Return the (x, y) coordinate for the center point of the cell that contains the specified text.  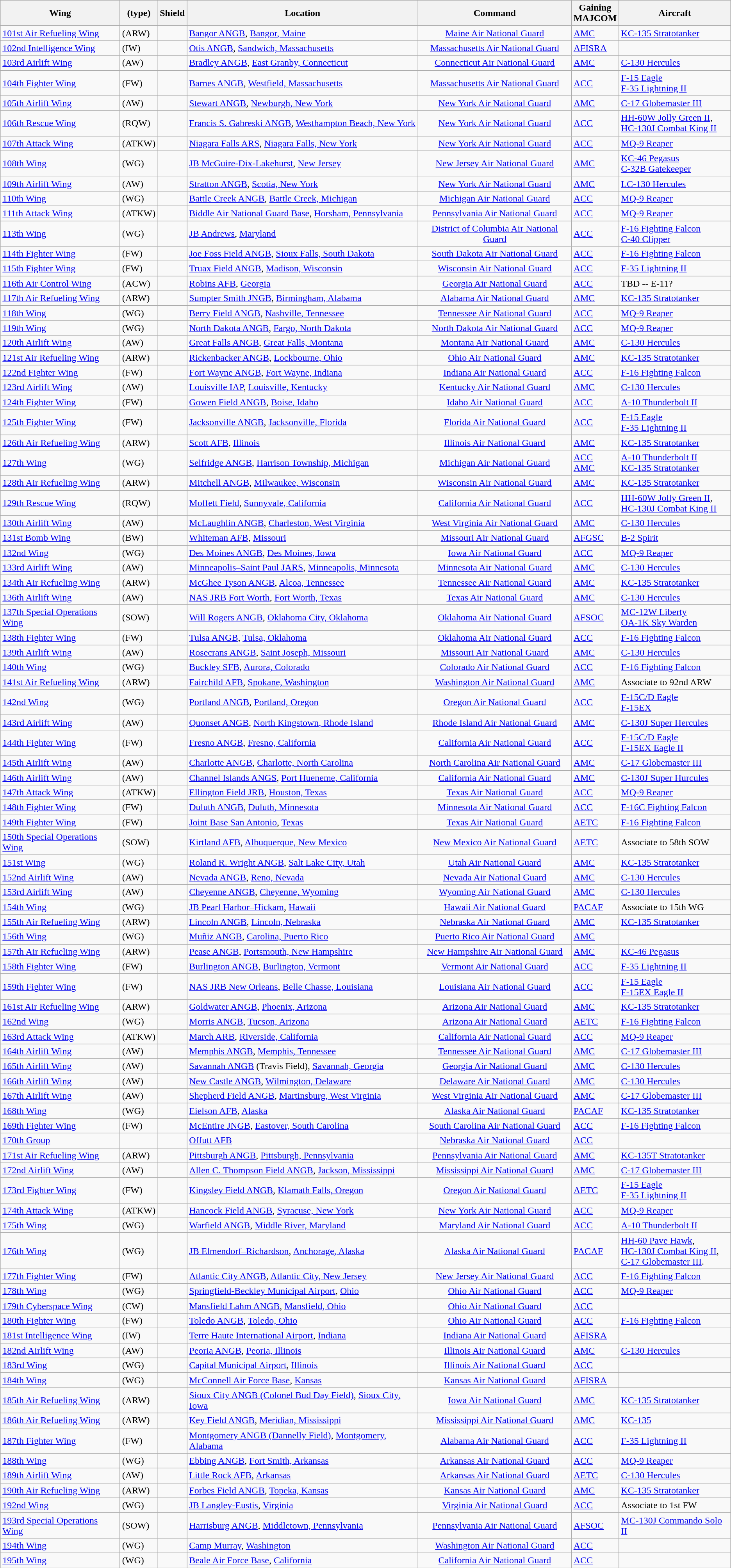
164th Airlift Wing (60, 1051)
Tulsa ANGB, Tulsa, Oklahoma (303, 638)
161st Air Refueling Wing (60, 1007)
189th Airlift Wing (60, 1475)
Peoria ANGB, Peoria, Illinois (303, 1351)
Berry Field ANGB, Nashville, Tennessee (303, 313)
Bradley ANGB, East Granby, Connecticut (303, 63)
C-130J Super Hurcules (675, 777)
140th Wing (60, 667)
F-16C Fighting Falcon (675, 807)
136th Airlift Wing (60, 597)
NAS JRB New Orleans, Belle Chasse, Louisiana (303, 986)
Stewart ANGB, Newburgh, New York (303, 103)
Maryland Air National Guard (495, 1225)
134th Air Refueling Wing (60, 583)
Command (495, 13)
115th Fighter Wing (60, 269)
Mansfield Lahm ANGB, Mansfield, Ohio (303, 1306)
Morris ANGB, Tucson, Arizona (303, 1021)
152nd Airlift Wing (60, 877)
Montgomery ANGB (Dannelly Field), Montgomery, Alabama (303, 1441)
McGhee Tyson ANGB, Alcoa, Tennessee (303, 583)
108th Wing (60, 163)
JB Elmendorf–Richardson, Anchorage, Alaska (303, 1251)
138th Fighter Wing (60, 638)
Vermont Air National Guard (495, 966)
176th Wing (60, 1251)
165th Airlift Wing (60, 1066)
194th Wing (60, 1545)
167th Airlift Wing (60, 1096)
Rosecrans ANGB, Saint Joseph, Missouri (303, 652)
139th Airlift Wing (60, 652)
AFGSC (595, 538)
Shield (173, 13)
Florida Air National Guard (495, 422)
118th Wing (60, 313)
MC-12W LibertyOA-1K Sky Warden (675, 618)
North Carolina Air National Guard (495, 763)
F-16 Fighting FalconC-40 Clipper (675, 233)
185th Air Refueling Wing (60, 1400)
Francis S. Gabreski ANGB, Westhampton Beach, New York (303, 123)
131st Bomb Wing (60, 538)
Robins AFB, Georgia (303, 283)
125th Fighter Wing (60, 422)
Pease ANGB, Portsmouth, New Hampshire (303, 951)
C-130J Super Hercules (675, 722)
Associate to 15th WG (675, 907)
Wyoming Air National Guard (495, 892)
178th Wing (60, 1291)
JB McGuire-Dix-Lakehurst, New Jersey (303, 163)
TBD -- E-11? (675, 283)
KC-46 PegasusC-32B Gatekeeper (675, 163)
Moffett Field, Sunnyvale, California (303, 503)
Associate to 92nd ARW (675, 682)
Quonset ANGB, North Kingstown, Rhode Island (303, 722)
Camp Murray, Washington (303, 1545)
Associate to 1st FW (675, 1505)
101st Air Refueling Wing (60, 33)
March ARB, Riverside, California (303, 1037)
Fort Wayne ANGB, Fort Wayne, Indiana (303, 372)
129th Rescue Wing (60, 503)
163rd Attack Wing (60, 1037)
148th Fighter Wing (60, 807)
173rd Fighter Wing (60, 1190)
KC-135T Stratotanker (675, 1155)
McLaughlin ANGB, Charleston, West Virginia (303, 523)
Biddle Air National Guard Base, Horsham, Pennsylvania (303, 213)
Fresno ANGB, Fresno, California (303, 743)
Offutt AFB (303, 1140)
Great Falls ANGB, Great Falls, Montana (303, 343)
Idaho Air National Guard (495, 402)
142nd Wing (60, 702)
B-2 Spirit (675, 538)
195th Wing (60, 1560)
Beale Air Force Base, California (303, 1560)
Springfield-Beckley Municipal Airport, Ohio (303, 1291)
155th Air Refueling Wing (60, 922)
Hawaii Air National Guard (495, 907)
180th Fighter Wing (60, 1321)
Warfield ANGB, Middle River, Maryland (303, 1225)
Montana Air National Guard (495, 343)
166th Airlift Wing (60, 1081)
Hancock Field ANGB, Syracuse, New York (303, 1210)
HH-60 Pave Hawk,HC-130J Combat King II,C-17 Globemaster III. (675, 1251)
Roland R. Wright ANGB, Salt Lake City, Utah (303, 862)
Associate to 58th SOW (675, 843)
Lincoln ANGB, Lincoln, Nebraska (303, 922)
A-10 Thunderbolt IIKC-135 Stratotanker (675, 462)
Wing (60, 13)
Colorado Air National Guard (495, 667)
New Castle ANGB, Wilmington, Delaware (303, 1081)
171st Air Refueling Wing (60, 1155)
New Hampshire Air National Guard (495, 951)
103rd Airlift Wing (60, 63)
Aircraft (675, 13)
104th Fighter Wing (60, 83)
110th Wing (60, 198)
Buckley SFB, Aurora, Colorado (303, 667)
120th Airlift Wing (60, 343)
F-15C/D EagleF-15EX (675, 702)
Connecticut Air National Guard (495, 63)
Terre Haute International Airport, Indiana (303, 1336)
Nevada Air National Guard (495, 877)
Allen C. Thompson Field ANGB, Jackson, Mississippi (303, 1170)
Puerto Rico Air National Guard (495, 937)
Memphis ANGB, Memphis, Tennessee (303, 1051)
Jacksonville ANGB, Jacksonville, Florida (303, 422)
McEntire JNGB, Eastover, South Carolina (303, 1126)
Channel Islands ANGS, Port Hueneme, California (303, 777)
145th Airlift Wing (60, 763)
JB Andrews, Maryland (303, 233)
179th Cyberspace Wing (60, 1306)
Ellington Field JRB, Houston, Texas (303, 793)
Key Field ANGB, Meridian, Mississippi (303, 1420)
162nd Wing (60, 1021)
124th Fighter Wing (60, 402)
133rd Airlift Wing (60, 568)
Harrisburg ANGB, Middletown, Pennsylvania (303, 1525)
(CW) (139, 1306)
182nd Airlift Wing (60, 1351)
109th Airlift Wing (60, 184)
NAS JRB Fort Worth, Fort Worth, Texas (303, 597)
Mitchell ANGB, Milwaukee, Wisconsin (303, 483)
JB Pearl Harbor–Hickam, Hawaii (303, 907)
(type) (139, 13)
Charlotte ANGB, Charlotte, North Carolina (303, 763)
153rd Airlift Wing (60, 892)
Savannah ANGB (Travis Field), Savannah, Georgia (303, 1066)
North Dakota ANGB, Fargo, North Dakota (303, 328)
Utah Air National Guard (495, 862)
170th Group (60, 1140)
Battle Creek ANGB, Battle Creek, Michigan (303, 198)
147th Attack Wing (60, 793)
Burlington ANGB, Burlington, Vermont (303, 966)
169th Fighter Wing (60, 1126)
177th Fighter Wing (60, 1276)
Eielson AFB, Alaska (303, 1111)
119th Wing (60, 328)
184th Wing (60, 1380)
Louisiana Air National Guard (495, 986)
ACCAMC (595, 462)
Ebbing ANGB, Fort Smith, Arkansas (303, 1461)
Sioux City ANGB (Colonel Bud Day Field), Sioux City, Iowa (303, 1400)
JB Langley-Eustis, Virginia (303, 1505)
130th Airlift Wing (60, 523)
111th Attack Wing (60, 213)
Forbes Field ANGB, Topeka, Kansas (303, 1490)
Delaware Air National Guard (495, 1081)
188th Wing (60, 1461)
193rd Special Operations Wing (60, 1525)
F-15C/D EagleF-15EX Eagle II (675, 743)
149th Fighter Wing (60, 822)
192nd Wing (60, 1505)
Barnes ANGB, Westfield, Massachusetts (303, 83)
114th Fighter Wing (60, 254)
116th Air Control Wing (60, 283)
137th Special Operations Wing (60, 618)
District of Columbia Air National Guard (495, 233)
113th Wing (60, 233)
159th Fighter Wing (60, 986)
Whiteman AFB, Missouri (303, 538)
150th Special Operations Wing (60, 843)
187th Fighter Wing (60, 1441)
183rd Wing (60, 1365)
LC-130 Hercules (675, 184)
123rd Airlift Wing (60, 387)
121st Air Refueling Wing (60, 358)
151st Wing (60, 862)
158th Fighter Wing (60, 966)
Atlantic City ANGB, Atlantic City, New Jersey (303, 1276)
132nd Wing (60, 553)
Minneapolis–Saint Paul JARS, Minneapolis, Minnesota (303, 568)
156th Wing (60, 937)
South Carolina Air National Guard (495, 1126)
GainingMAJCOM (595, 13)
141st Air Refueling Wing (60, 682)
122nd Fighter Wing (60, 372)
Fairchild AFB, Spokane, Washington (303, 682)
KC-46 Pegasus (675, 951)
Will Rogers ANGB, Oklahoma City, Oklahoma (303, 618)
Gowen Field ANGB, Boise, Idaho (303, 402)
(BW) (139, 538)
Location (303, 13)
Stratton ANGB, Scotia, New York (303, 184)
Kentucky Air National Guard (495, 387)
181st Intelligence Wing (60, 1336)
Otis ANGB, Sandwich, Massachusetts (303, 48)
Niagara Falls ARS, Niagara Falls, New York (303, 143)
175th Wing (60, 1225)
157th Air Refueling Wing (60, 951)
Des Moines ANGB, Des Moines, Iowa (303, 553)
Shepherd Field ANGB, Martinsburg, West Virginia (303, 1096)
Maine Air National Guard (495, 33)
Scott AFB, Illinois (303, 442)
186th Air Refueling Wing (60, 1420)
Muñiz ANGB, Carolina, Puerto Rico (303, 937)
Selfridge ANGB, Harrison Township, Michigan (303, 462)
(ACW) (139, 283)
Louisville IAP, Louisville, Kentucky (303, 387)
Bangor ANGB, Bangor, Maine (303, 33)
Pittsburgh ANGB, Pittsburgh, Pennsylvania (303, 1155)
126th Air Refueling Wing (60, 442)
New Mexico Air National Guard (495, 843)
Joe Foss Field ANGB, Sioux Falls, South Dakota (303, 254)
174th Attack Wing (60, 1210)
Duluth ANGB, Duluth, Minnesota (303, 807)
South Dakota Air National Guard (495, 254)
Goldwater ANGB, Phoenix, Arizona (303, 1007)
Rhode Island Air National Guard (495, 722)
MC-130J Commando Solo II (675, 1525)
102nd Intelligence Wing (60, 48)
McConnell Air Force Base, Kansas (303, 1380)
Little Rock AFB, Arkansas (303, 1475)
154th Wing (60, 907)
Toledo ANGB, Toledo, Ohio (303, 1321)
Cheyenne ANGB, Cheyenne, Wyoming (303, 892)
Rickenbacker ANGB, Lockbourne, Ohio (303, 358)
127th Wing (60, 462)
144th Fighter Wing (60, 743)
Kirtland AFB, Albuquerque, New Mexico (303, 843)
Capital Municipal Airport, Illinois (303, 1365)
Kingsley Field ANGB, Klamath Falls, Oregon (303, 1190)
Sumpter Smith JNGB, Birmingham, Alabama (303, 298)
168th Wing (60, 1111)
Joint Base San Antonio, Texas (303, 822)
KC-135 (675, 1420)
F-15 EagleF-15EX Eagle II (675, 986)
North Dakota Air National Guard (495, 328)
Virginia Air National Guard (495, 1505)
Portland ANGB, Portland, Oregon (303, 702)
190th Air Refueling Wing (60, 1490)
Truax Field ANGB, Madison, Wisconsin (303, 269)
107th Attack Wing (60, 143)
172nd Airlift Wing (60, 1170)
146th Airlift Wing (60, 777)
106th Rescue Wing (60, 123)
117th Air Refueling Wing (60, 298)
105th Airlift Wing (60, 103)
Nevada ANGB, Reno, Nevada (303, 877)
143rd Airlift Wing (60, 722)
128th Air Refueling Wing (60, 483)
